Capture the cell that displays the provided text and extract its [X, Y] central coordinate. 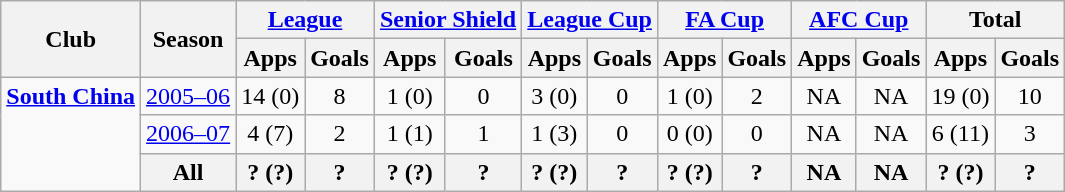
0 (0) [689, 134]
3 [1030, 134]
14 (0) [270, 96]
South China [71, 134]
6 (11) [960, 134]
4 (7) [270, 134]
8 [340, 96]
3 (0) [554, 96]
Season [188, 39]
League [306, 20]
Total [996, 20]
Club [71, 39]
AFC Cup [859, 20]
2005–06 [188, 96]
1 (1) [410, 134]
Senior Shield [448, 20]
2006–07 [188, 134]
19 (0) [960, 96]
FA Cup [724, 20]
1 (3) [554, 134]
10 [1030, 96]
All [188, 172]
1 [484, 134]
League Cup [590, 20]
